Locate the cell with the specified text and output its (x, y) center coordinate. 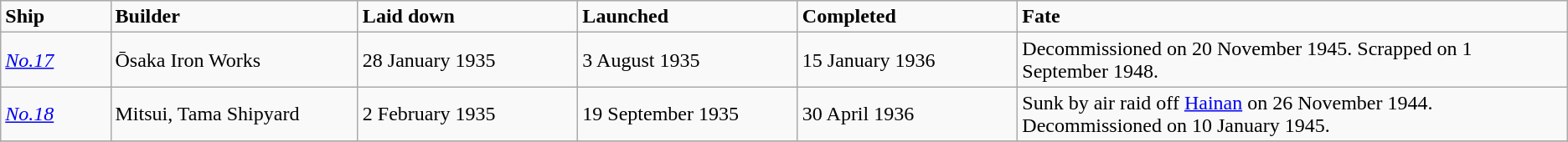
Launched (688, 17)
3 August 1935 (688, 60)
Completed (907, 17)
Mitsui, Tama Shipyard (235, 114)
Laid down (467, 17)
Ship (55, 17)
Decommissioned on 20 November 1945. Scrapped on 1 September 1948. (1292, 60)
Sunk by air raid off Hainan on 26 November 1944. Decommissioned on 10 January 1945. (1292, 114)
2 February 1935 (467, 114)
Builder (235, 17)
28 January 1935 (467, 60)
30 April 1936 (907, 114)
No.18 (55, 114)
15 January 1936 (907, 60)
19 September 1935 (688, 114)
No.17 (55, 60)
Ōsaka Iron Works (235, 60)
Fate (1292, 17)
